Determine the [x, y] coordinate at the center of the cell enclosing the given text.  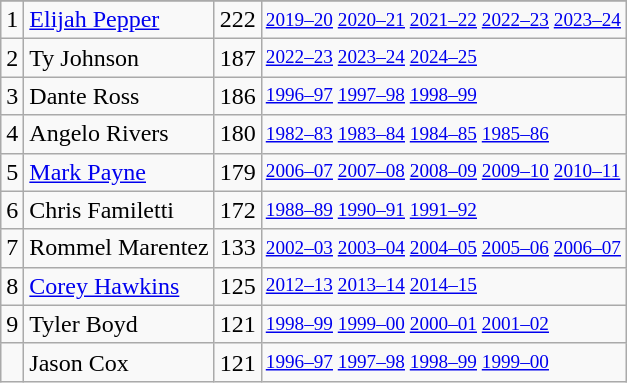
Ty Johnson [119, 58]
1982–83 1983–84 1984–85 1985–86 [443, 134]
4 [12, 134]
1 [12, 20]
5 [12, 172]
Angelo Rivers [119, 134]
8 [12, 286]
222 [238, 20]
1996–97 1997–98 1998–99 [443, 96]
2 [12, 58]
Corey Hawkins [119, 286]
187 [238, 58]
Dante Ross [119, 96]
2012–13 2013–14 2014–15 [443, 286]
1998–99 1999–00 2000–01 2001–02 [443, 324]
Rommel Marentez [119, 248]
2019–20 2020–21 2021–22 2022–23 2023–24 [443, 20]
Jason Cox [119, 362]
Tyler Boyd [119, 324]
6 [12, 210]
172 [238, 210]
125 [238, 286]
9 [12, 324]
1988–89 1990–91 1991–92 [443, 210]
1996–97 1997–98 1998–99 1999–00 [443, 362]
180 [238, 134]
Mark Payne [119, 172]
Elijah Pepper [119, 20]
133 [238, 248]
186 [238, 96]
Chris Familetti [119, 210]
2022–23 2023–24 2024–25 [443, 58]
7 [12, 248]
3 [12, 96]
179 [238, 172]
2006–07 2007–08 2008–09 2009–10 2010–11 [443, 172]
2002–03 2003–04 2004–05 2005–06 2006–07 [443, 248]
